Return (X, Y) of the center of cell containing provided text 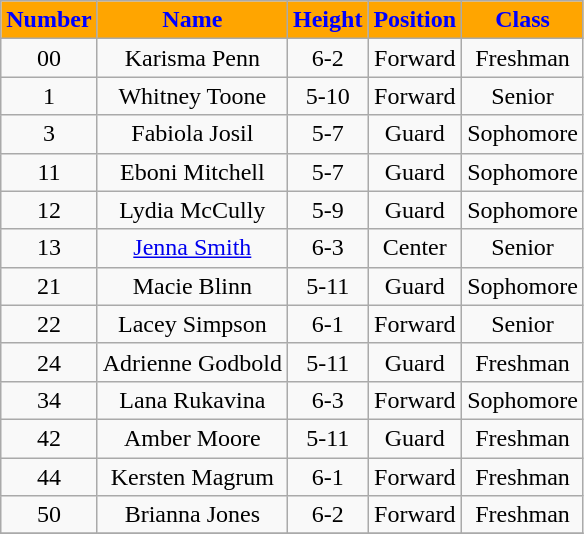
21 (49, 286)
Kersten Magrum (192, 477)
Lana Rukavina (192, 400)
Number (49, 20)
Lacey Simpson (192, 324)
11 (49, 172)
34 (49, 400)
Name (192, 20)
Jenna Smith (192, 248)
42 (49, 438)
13 (49, 248)
00 (49, 58)
Fabiola Josil (192, 134)
Amber Moore (192, 438)
Brianna Jones (192, 515)
24 (49, 362)
Class (523, 20)
Eboni Mitchell (192, 172)
5-10 (328, 96)
5-9 (328, 210)
Lydia McCully (192, 210)
1 (49, 96)
Karisma Penn (192, 58)
Adrienne Godbold (192, 362)
Position (415, 20)
Macie Blinn (192, 286)
50 (49, 515)
22 (49, 324)
3 (49, 134)
44 (49, 477)
Center (415, 248)
12 (49, 210)
Whitney Toone (192, 96)
Height (328, 20)
